Find where the given text appears and provide that cell's center as (X, Y) coordinate. 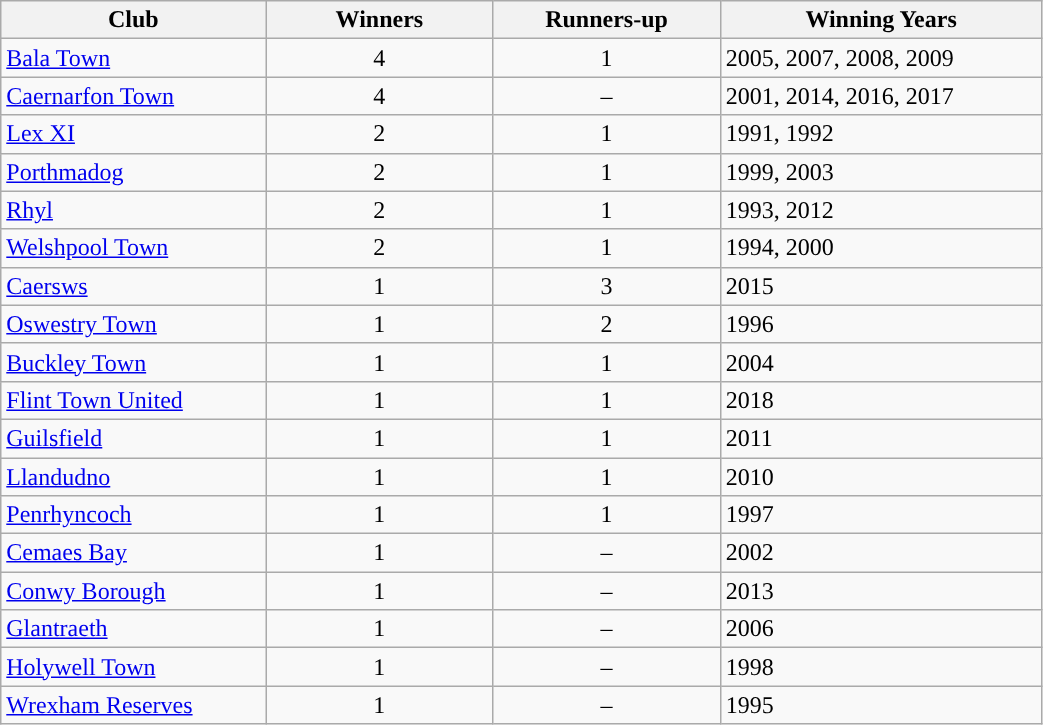
1996 (881, 324)
1991, 1992 (881, 134)
Glantraeth (134, 629)
Wrexham Reserves (134, 705)
Club (134, 20)
Winning Years (881, 20)
2010 (881, 477)
Lex XI (134, 134)
Conwy Borough (134, 591)
Winners (380, 20)
2006 (881, 629)
1997 (881, 515)
2011 (881, 438)
2018 (881, 400)
Llandudno (134, 477)
Welshpool Town (134, 248)
2015 (881, 286)
Porthmadog (134, 172)
2002 (881, 553)
Flint Town United (134, 400)
Penrhyncoch (134, 515)
2013 (881, 591)
Runners-up (606, 20)
Caersws (134, 286)
Guilsfield (134, 438)
3 (606, 286)
Buckley Town (134, 362)
Caernarfon Town (134, 96)
1999, 2003 (881, 172)
1994, 2000 (881, 248)
Bala Town (134, 58)
2004 (881, 362)
1998 (881, 667)
2005, 2007, 2008, 2009 (881, 58)
1993, 2012 (881, 210)
Oswestry Town (134, 324)
Cemaes Bay (134, 553)
1995 (881, 705)
Holywell Town (134, 667)
Rhyl (134, 210)
2001, 2014, 2016, 2017 (881, 96)
